Capture the cell that displays the provided text and extract its (X, Y) central coordinate. 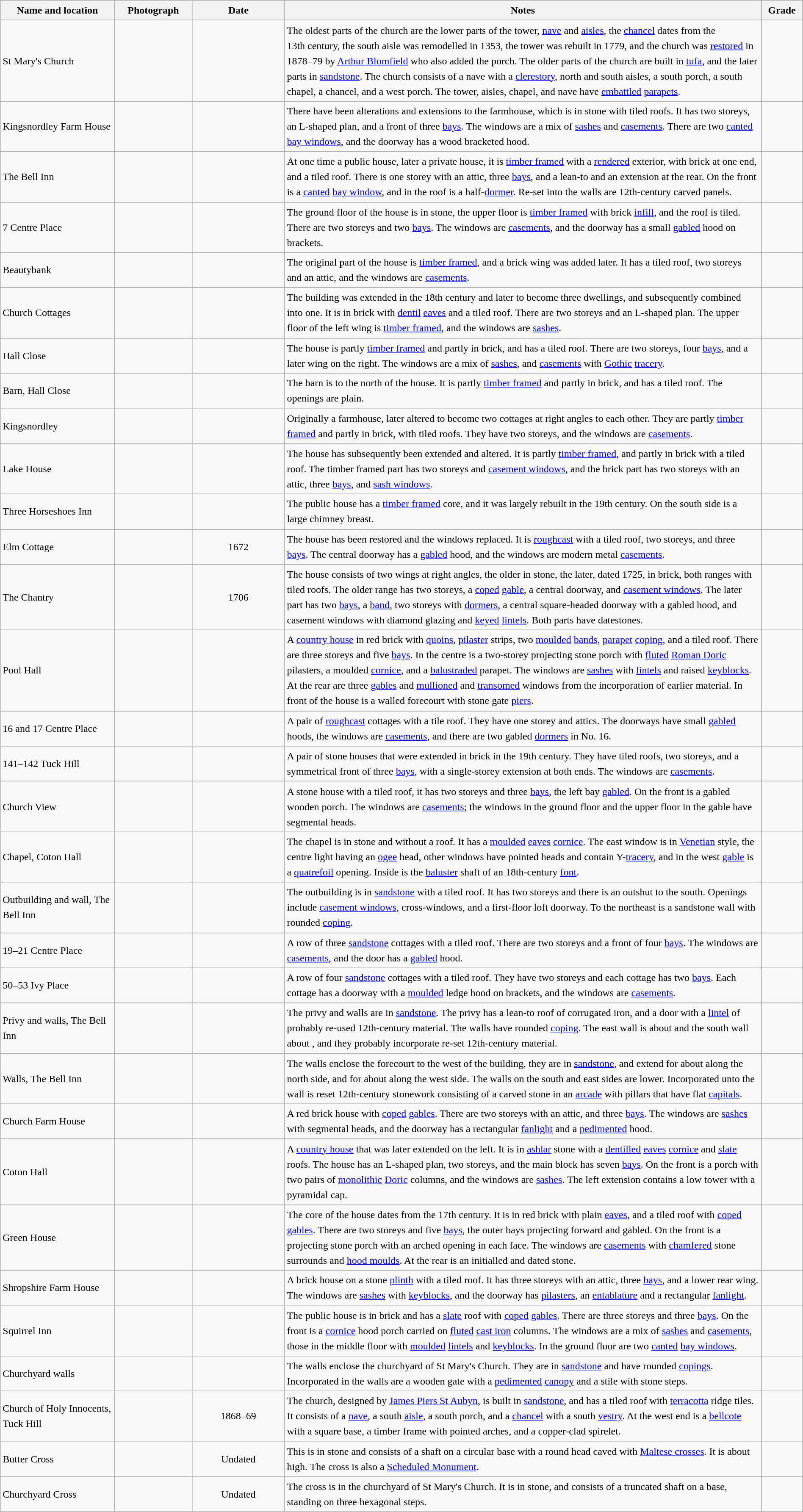
19–21 Centre Place (58, 950)
Three Horseshoes Inn (58, 512)
Lake House (58, 468)
Barn, Hall Close (58, 390)
Privy and walls, The Bell Inn (58, 1028)
Butter Cross (58, 1459)
Elm Cottage (58, 547)
1672 (238, 547)
Outbuilding and wall, The Bell Inn (58, 907)
50–53 Ivy Place (58, 985)
1868–69 (238, 1416)
Coton Hall (58, 1171)
141–142 Tuck Hill (58, 764)
The Chantry (58, 597)
Name and location (58, 10)
Grade (782, 10)
Shropshire Farm House (58, 1288)
Church Farm House (58, 1122)
Green House (58, 1238)
16 and 17 Centre Place (58, 728)
Churchyard Cross (58, 1494)
7 Centre Place (58, 227)
Church Cottages (58, 313)
Church View (58, 806)
The public house has a timber framed core, and it was largely rebuilt in the 19th century. On the south side is a large chimney breast. (523, 512)
Kingsnordley (58, 426)
Squirrel Inn (58, 1331)
1706 (238, 597)
Notes (523, 10)
Photograph (153, 10)
The cross is in the churchyard of St Mary's Church. It is in stone, and consists of a truncated shaft on a base, standing on three hexagonal steps. (523, 1494)
Walls, The Bell Inn (58, 1078)
The Bell Inn (58, 177)
Churchyard walls (58, 1374)
Pool Hall (58, 671)
St Mary's Church (58, 61)
The barn is to the north of the house. It is partly timber framed and partly in brick, and has a tiled roof. The openings are plain. (523, 390)
Beautybank (58, 270)
Kingsnordley Farm House (58, 126)
Church of Holy Innocents, Tuck Hill (58, 1416)
Date (238, 10)
Chapel, Coton Hall (58, 857)
Hall Close (58, 356)
